Return the (x, y) coordinate for the center point of the cell that contains the specified text.  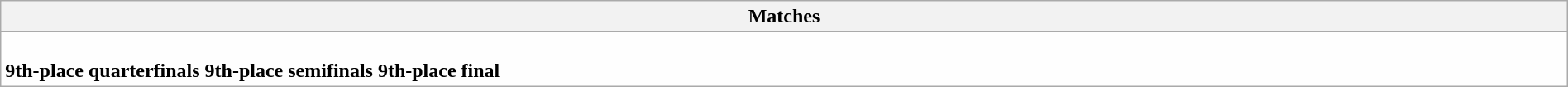
Matches (784, 17)
9th-place quarterfinals 9th-place semifinals 9th-place final (784, 60)
